Find where the given text appears and provide that cell's center as (X, Y) coordinate. 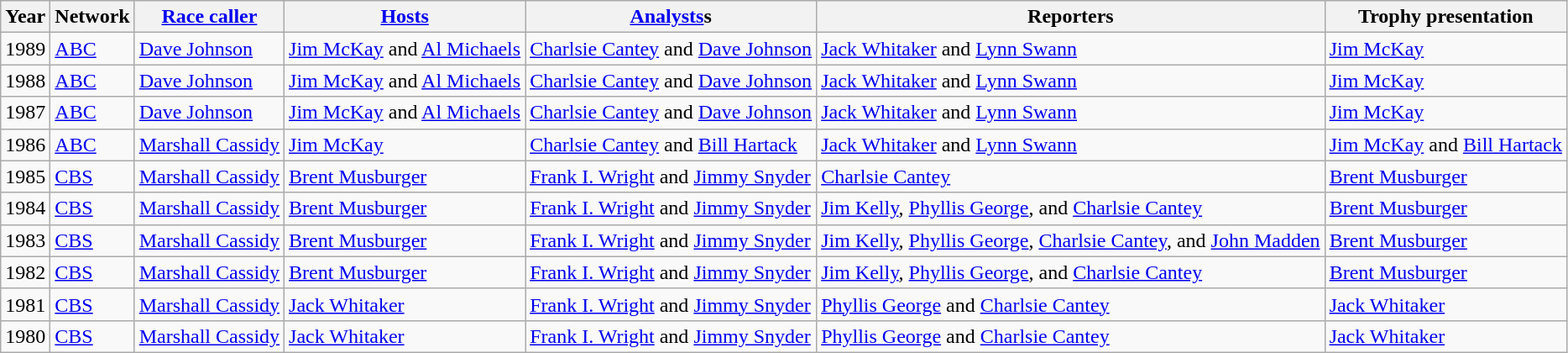
1980 (25, 336)
Trophy presentation (1445, 17)
1983 (25, 240)
1987 (25, 113)
Analystss (672, 17)
Year (25, 17)
1981 (25, 304)
Jim Kelly, Phyllis George, Charlsie Cantey, and John Madden (1071, 240)
1982 (25, 272)
1989 (25, 49)
Race caller (209, 17)
Reporters (1071, 17)
Network (92, 17)
Charlsie Cantey and Bill Hartack (672, 145)
Charlsie Cantey (1071, 176)
Hosts (405, 17)
1986 (25, 145)
1988 (25, 81)
1985 (25, 176)
Jim McKay and Bill Hartack (1445, 145)
1984 (25, 208)
